Locate the cell with the specified text and output its [X, Y] center coordinate. 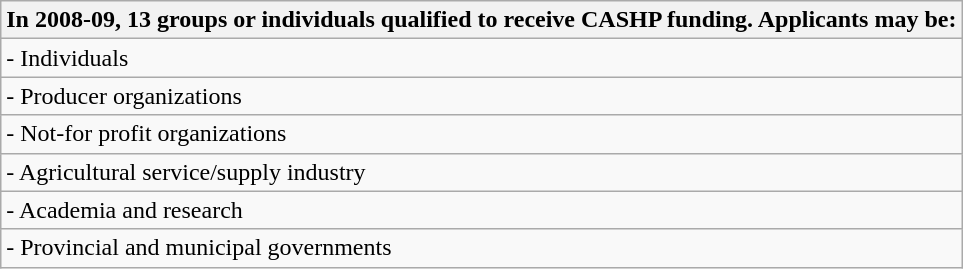
- Not-for profit organizations [482, 134]
- Individuals [482, 58]
- Producer organizations [482, 96]
- Agricultural service/supply industry [482, 172]
- Provincial and municipal governments [482, 248]
In 2008-09, 13 groups or individuals qualified to receive CASHP funding. Applicants may be: [482, 20]
- Academia and research [482, 210]
